Determine the [X, Y] coordinate at the center of the cell enclosing the given text.  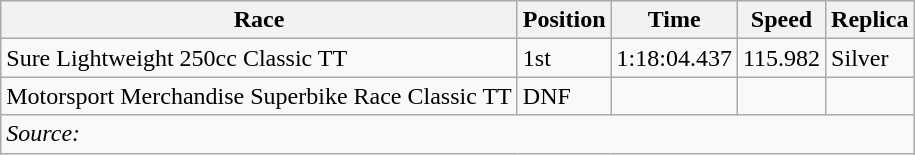
1st [564, 58]
Sure Lightweight 250cc Classic TT [260, 58]
DNF [564, 96]
Time [674, 20]
Race [260, 20]
Position [564, 20]
Speed [781, 20]
Source: [458, 134]
1:18:04.437 [674, 58]
Motorsport Merchandise Superbike Race Classic TT [260, 96]
115.982 [781, 58]
Replica [870, 20]
Silver [870, 58]
